Pinpoint the cell where the given text exists, returning its (X, Y) midpoint coordinate. 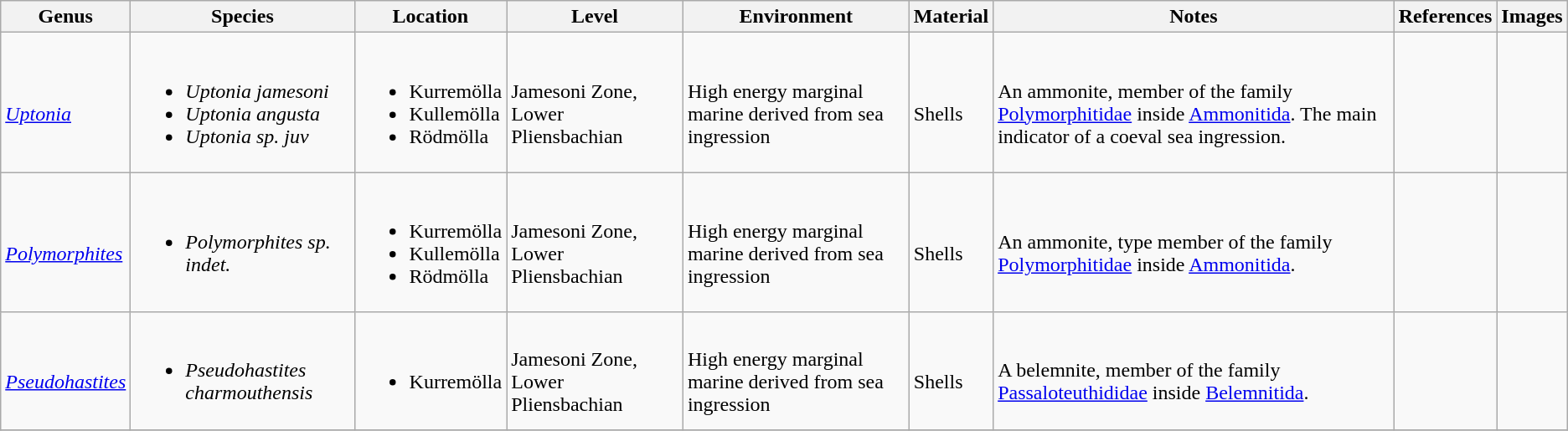
Polymorphites (65, 243)
Level (595, 17)
Genus (65, 17)
An ammonite, member of the family Polymorphitidae inside Ammonitida. The main indicator of a coeval sea ingression. (1194, 102)
Images (1532, 17)
Uptonia jamesoniUptonia angustaUptonia sp. juv (243, 102)
Notes (1194, 17)
Polymorphites sp. indet. (243, 243)
An ammonite, type member of the family Polymorphitidae inside Ammonitida. (1194, 243)
Uptonia (65, 102)
Pseudohastites charmouthensis (243, 371)
Material (951, 17)
Location (431, 17)
Species (243, 17)
Environment (796, 17)
Kurremölla (431, 371)
Pseudohastites (65, 371)
References (1446, 17)
A belemnite, member of the family Passaloteuthididae inside Belemnitida. (1194, 371)
